Find where the given text appears and provide that cell's center as (x, y) coordinate. 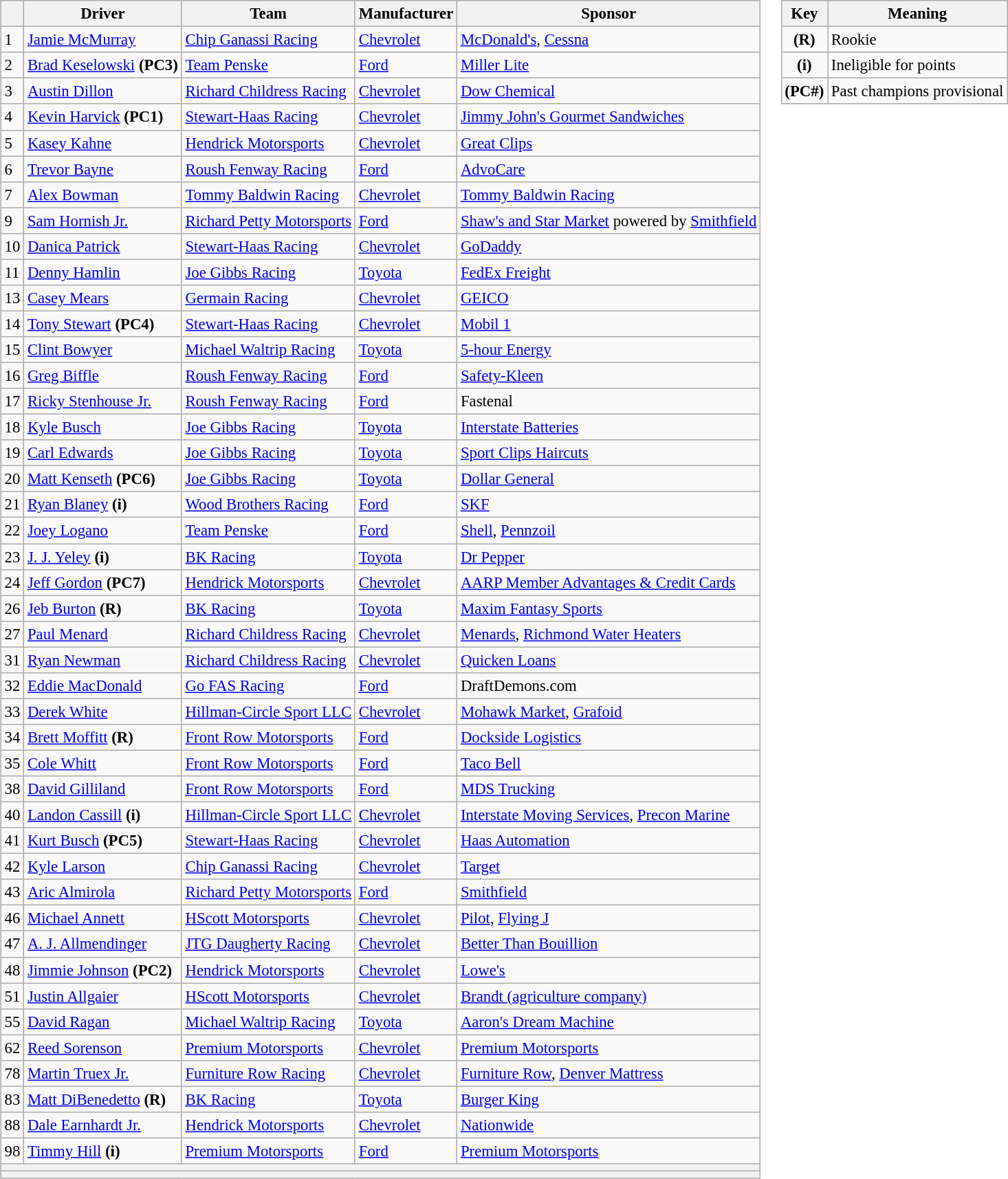
Justin Allgaier (103, 996)
Dollar General (609, 479)
Aaron's Dream Machine (609, 1022)
Clint Bowyer (103, 350)
Jamie McMurray (103, 40)
5 (12, 143)
J. J. Yeley (i) (103, 556)
Driver (103, 14)
Cole Whitt (103, 763)
Sport Clips Haircuts (609, 453)
Kasey Kahne (103, 143)
Interstate Moving Services, Precon Marine (609, 815)
5-hour Energy (609, 350)
78 (12, 1073)
Maxim Fantasy Sports (609, 608)
Martin Truex Jr. (103, 1073)
Austin Dillon (103, 91)
Interstate Batteries (609, 428)
SKF (609, 505)
Jeff Gordon (PC7) (103, 582)
24 (12, 582)
Ricky Stenhouse Jr. (103, 401)
18 (12, 428)
(PC#) (804, 91)
Joey Logano (103, 531)
Trevor Bayne (103, 169)
20 (12, 479)
98 (12, 1151)
Better Than Bouillion (609, 944)
Great Clips (609, 143)
Past champions provisional (917, 91)
Wood Brothers Racing (268, 505)
Aric Almirola (103, 892)
6 (12, 169)
(i) (804, 65)
Reed Sorenson (103, 1048)
Miller Lite (609, 65)
34 (12, 738)
35 (12, 763)
Go FAS Racing (268, 685)
Target (609, 867)
Team (268, 14)
Eddie MacDonald (103, 685)
Dockside Logistics (609, 738)
Denny Hamlin (103, 272)
31 (12, 660)
McDonald's, Cessna (609, 40)
GoDaddy (609, 246)
A. J. Allmendinger (103, 944)
Kevin Harvick (PC1) (103, 117)
46 (12, 918)
3 (12, 91)
Alex Bowman (103, 195)
Nationwide (609, 1125)
Kurt Busch (PC5) (103, 841)
GEICO (609, 298)
Pilot, Flying J (609, 918)
62 (12, 1048)
DraftDemons.com (609, 685)
Taco Bell (609, 763)
Ryan Newman (103, 660)
27 (12, 634)
21 (12, 505)
Landon Cassill (i) (103, 815)
Timmy Hill (i) (103, 1151)
Furniture Row, Denver Mattress (609, 1073)
Burger King (609, 1099)
MDS Trucking (609, 789)
Shaw's and Star Market powered by Smithfield (609, 221)
Smithfield (609, 892)
Danica Patrick (103, 246)
Greg Biffle (103, 375)
Manufacturer (406, 14)
Fastenal (609, 401)
Dow Chemical (609, 91)
Brandt (agriculture company) (609, 996)
22 (12, 531)
47 (12, 944)
Ineligible for points (917, 65)
7 (12, 195)
32 (12, 685)
Paul Menard (103, 634)
Kyle Larson (103, 867)
55 (12, 1022)
David Gilliland (103, 789)
88 (12, 1125)
40 (12, 815)
42 (12, 867)
Brad Keselowski (PC3) (103, 65)
Lowe's (609, 970)
AARP Member Advantages & Credit Cards (609, 582)
Mohawk Market, Grafoid (609, 712)
Carl Edwards (103, 453)
13 (12, 298)
15 (12, 350)
Casey Mears (103, 298)
Brett Moffitt (R) (103, 738)
Furniture Row Racing (268, 1073)
Meaning (917, 14)
23 (12, 556)
David Ragan (103, 1022)
Dale Earnhardt Jr. (103, 1125)
Sponsor (609, 14)
10 (12, 246)
Rookie (917, 40)
Safety-Kleen (609, 375)
Matt Kenseth (PC6) (103, 479)
41 (12, 841)
14 (12, 324)
Kyle Busch (103, 428)
1 (12, 40)
17 (12, 401)
Germain Racing (268, 298)
Shell, Pennzoil (609, 531)
Jimmy John's Gourmet Sandwiches (609, 117)
Key (804, 14)
43 (12, 892)
83 (12, 1099)
19 (12, 453)
38 (12, 789)
11 (12, 272)
Menards, Richmond Water Heaters (609, 634)
2 (12, 65)
FedEx Freight (609, 272)
Matt DiBenedetto (R) (103, 1099)
JTG Daugherty Racing (268, 944)
Sam Hornish Jr. (103, 221)
26 (12, 608)
AdvoCare (609, 169)
Derek White (103, 712)
Dr Pepper (609, 556)
Ryan Blaney (i) (103, 505)
9 (12, 221)
Haas Automation (609, 841)
Quicken Loans (609, 660)
4 (12, 117)
48 (12, 970)
16 (12, 375)
51 (12, 996)
Michael Annett (103, 918)
33 (12, 712)
Mobil 1 (609, 324)
Jeb Burton (R) (103, 608)
Tony Stewart (PC4) (103, 324)
Jimmie Johnson (PC2) (103, 970)
(R) (804, 40)
